Return the [x, y] coordinate for the center point of the cell that contains the specified text.  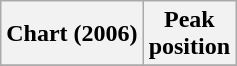
Peakposition [189, 34]
Chart (2006) [72, 34]
